Locate the cell with the specified text and output its [X, Y] center coordinate. 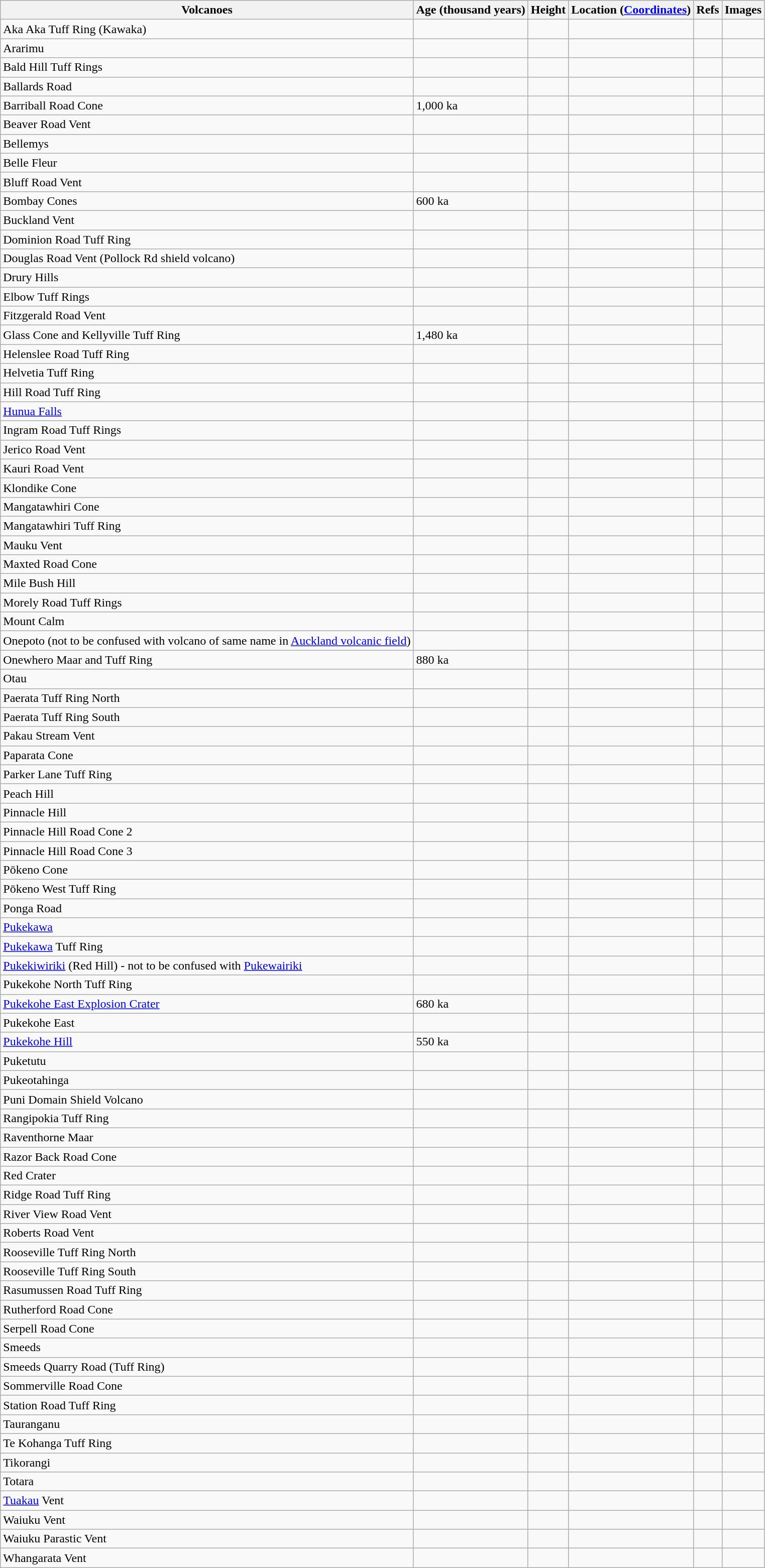
Parker Lane Tuff Ring [207, 774]
Smeeds [207, 1348]
Rooseville Tuff Ring South [207, 1271]
Roberts Road Vent [207, 1233]
Ingram Road Tuff Rings [207, 430]
Whangarata Vent [207, 1558]
Bellemys [207, 144]
Red Crater [207, 1176]
550 ka [471, 1042]
680 ka [471, 1004]
Pukekawa [207, 927]
Pinnacle Hill [207, 812]
Ararimu [207, 48]
Belle Fleur [207, 163]
Mount Calm [207, 622]
Jerico Road Vent [207, 449]
Buckland Vent [207, 220]
Hill Road Tuff Ring [207, 392]
Maxted Road Cone [207, 564]
Tuakau Vent [207, 1501]
Morely Road Tuff Rings [207, 602]
Refs [708, 10]
Drury Hills [207, 278]
Puketutu [207, 1061]
Paparata Cone [207, 755]
Tauranganu [207, 1424]
Pukekawa Tuff Ring [207, 946]
Otau [207, 679]
600 ka [471, 201]
Ponga Road [207, 908]
Paerata Tuff Ring North [207, 698]
Pōkeno Cone [207, 870]
Fitzgerald Road Vent [207, 316]
Peach Hill [207, 793]
880 ka [471, 660]
Pukekiwiriki (Red Hill) - not to be confused with Pukewairiki [207, 966]
Aka Aka Tuff Ring (Kawaka) [207, 29]
Helenslee Road Tuff Ring [207, 354]
Bombay Cones [207, 201]
Dominion Road Tuff Ring [207, 239]
Waiuku Vent [207, 1520]
Kauri Road Vent [207, 468]
Puni Domain Shield Volcano [207, 1099]
Rooseville Tuff Ring North [207, 1252]
Rangipokia Tuff Ring [207, 1118]
Te Kohanga Tuff Ring [207, 1443]
Hunua Falls [207, 411]
Helvetia Tuff Ring [207, 373]
Barriball Road Cone [207, 105]
Tikorangi [207, 1463]
Mauku Vent [207, 545]
Mangatawhiri Cone [207, 507]
Pukekohe North Tuff Ring [207, 985]
Mangatawhiri Tuff Ring [207, 526]
Bluff Road Vent [207, 182]
Ridge Road Tuff Ring [207, 1195]
Pōkeno West Tuff Ring [207, 889]
Smeeds Quarry Road (Tuff Ring) [207, 1367]
Pinnacle Hill Road Cone 3 [207, 851]
Volcanoes [207, 10]
Pukekohe Hill [207, 1042]
1,000 ka [471, 105]
Pinnacle Hill Road Cone 2 [207, 831]
River View Road Vent [207, 1214]
Klondike Cone [207, 488]
Douglas Road Vent (Pollock Rd shield volcano) [207, 259]
Serpell Road Cone [207, 1329]
Age (thousand years) [471, 10]
Sommerville Road Cone [207, 1386]
Paerata Tuff Ring South [207, 717]
Pakau Stream Vent [207, 736]
Height [548, 10]
Totara [207, 1482]
1,480 ka [471, 335]
Rasumussen Road Tuff Ring [207, 1290]
Onewhero Maar and Tuff Ring [207, 660]
Station Road Tuff Ring [207, 1405]
Images [743, 10]
Beaver Road Vent [207, 125]
Mile Bush Hill [207, 583]
Glass Cone and Kellyville Tuff Ring [207, 335]
Ballards Road [207, 86]
Raventhorne Maar [207, 1137]
Waiuku Parastic Vent [207, 1539]
Razor Back Road Cone [207, 1156]
Location (Coordinates) [631, 10]
Onepoto (not to be confused with volcano of same name in Auckland volcanic field) [207, 641]
Pukekohe East Explosion Crater [207, 1004]
Pukekohe East [207, 1023]
Rutherford Road Cone [207, 1309]
Elbow Tuff Rings [207, 297]
Pukeotahinga [207, 1080]
Bald Hill Tuff Rings [207, 67]
